Find where the given text appears and provide that cell's center as (x, y) coordinate. 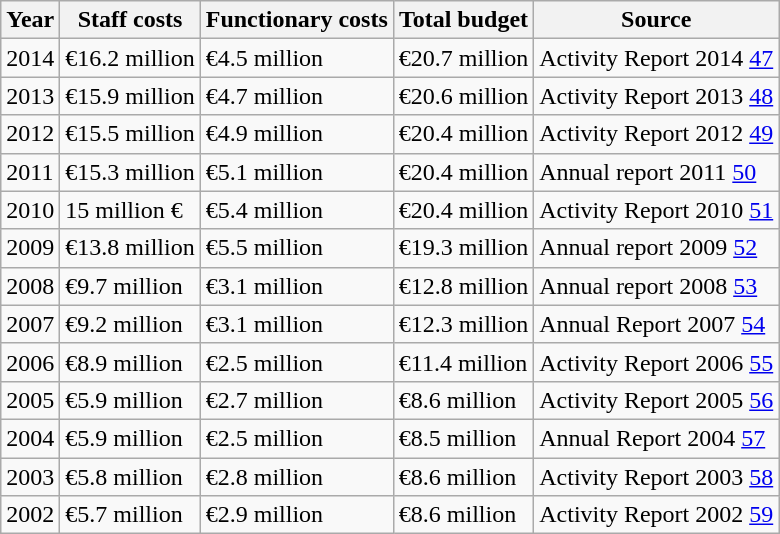
€19.3 million (463, 248)
15 million € (130, 210)
€15.5 million (130, 134)
€15.9 million (130, 96)
€5.5 million (296, 248)
€4.5 million (296, 58)
2014 (30, 58)
Functionary costs (296, 20)
€2.8 million (296, 477)
€20.7 million (463, 58)
Source (656, 20)
2003 (30, 477)
€2.9 million (296, 515)
€4.7 million (296, 96)
€20.6 million (463, 96)
€9.2 million (130, 324)
Activity Report 2003 58 (656, 477)
€5.4 million (296, 210)
2007 (30, 324)
€8.5 million (463, 438)
2010 (30, 210)
2004 (30, 438)
Activity Report 2010 51 (656, 210)
€12.8 million (463, 286)
€5.1 million (296, 172)
Activity Report 2013 48 (656, 96)
Annual report 2008 53 (656, 286)
Annual report 2009 52 (656, 248)
2009 (30, 248)
€12.3 million (463, 324)
€8.9 million (130, 362)
Activity Report 2012 49 (656, 134)
€9.7 million (130, 286)
€15.3 million (130, 172)
€4.9 million (296, 134)
€13.8 million (130, 248)
€11.4 million (463, 362)
Activity Report 2002 59 (656, 515)
€5.8 million (130, 477)
2012 (30, 134)
€5.7 million (130, 515)
Staff costs (130, 20)
€2.7 million (296, 400)
2013 (30, 96)
Activity Report 2005 56 (656, 400)
Annual Report 2007 54 (656, 324)
2006 (30, 362)
Annual Report 2004 57 (656, 438)
2002 (30, 515)
2011 (30, 172)
2008 (30, 286)
Activity Report 2014 47 (656, 58)
2005 (30, 400)
Annual report 2011 50 (656, 172)
Year (30, 20)
€16.2 million (130, 58)
Activity Report 2006 55 (656, 362)
Total budget (463, 20)
